Provide the [x, y] coordinate of the cell's center where the given text is located.  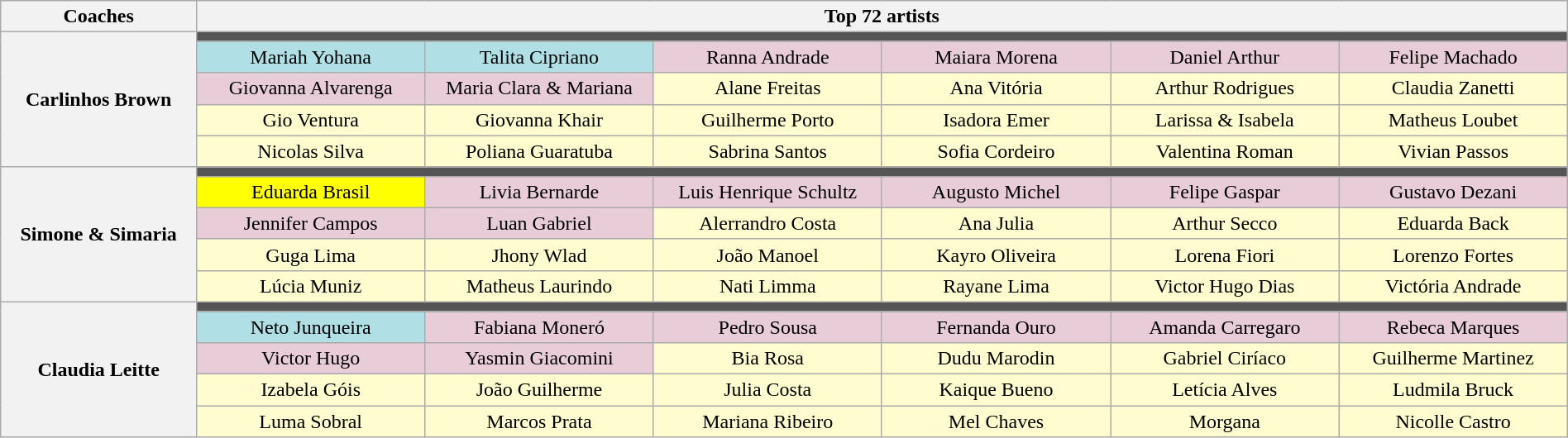
Rayane Lima [996, 286]
Dudu Marodin [996, 359]
Neto Junqueira [311, 326]
Letícia Alves [1225, 390]
Julia Costa [767, 390]
Top 72 artists [882, 17]
Kayro Oliveira [996, 255]
Victor Hugo Dias [1225, 286]
Augusto Michel [996, 192]
Sabrina Santos [767, 151]
Ana Julia [996, 223]
Valentina Roman [1225, 151]
Arthur Rodrigues [1225, 88]
Marcos Prata [539, 421]
Isadora Emer [996, 120]
Pedro Sousa [767, 326]
Luan Gabriel [539, 223]
Nati Limma [767, 286]
Matheus Laurindo [539, 286]
Luis Henrique Schultz [767, 192]
Livia Bernarde [539, 192]
Giovanna Alvarenga [311, 88]
João Manoel [767, 255]
Maiara Morena [996, 57]
Kaique Bueno [996, 390]
Nicolle Castro [1453, 421]
Eduarda Brasil [311, 192]
Gabriel Ciríaco [1225, 359]
Luma Sobral [311, 421]
Guga Lima [311, 255]
Claudia Leitte [99, 369]
Morgana [1225, 421]
Daniel Arthur [1225, 57]
Sofia Cordeiro [996, 151]
Lorenzo Fortes [1453, 255]
Gio Ventura [311, 120]
Talita Cipriano [539, 57]
Ana Vitória [996, 88]
Felipe Machado [1453, 57]
Bia Rosa [767, 359]
Gustavo Dezani [1453, 192]
Ranna Andrade [767, 57]
Ludmila Bruck [1453, 390]
Lorena Fiori [1225, 255]
Nicolas Silva [311, 151]
Guilherme Martinez [1453, 359]
Coaches [99, 17]
Jhony Wlad [539, 255]
Eduarda Back [1453, 223]
Larissa & Isabela [1225, 120]
Fernanda Ouro [996, 326]
Mariah Yohana [311, 57]
Izabela Góis [311, 390]
Arthur Secco [1225, 223]
Lúcia Muniz [311, 286]
Mariana Ribeiro [767, 421]
Simone & Simaria [99, 235]
Alane Freitas [767, 88]
Mel Chaves [996, 421]
Alerrandro Costa [767, 223]
Fabiana Moneró [539, 326]
Maria Clara & Mariana [539, 88]
Amanda Carregaro [1225, 326]
Victória Andrade [1453, 286]
Giovanna Khair [539, 120]
João Guilherme [539, 390]
Guilherme Porto [767, 120]
Felipe Gaspar [1225, 192]
Vivian Passos [1453, 151]
Jennifer Campos [311, 223]
Poliana Guaratuba [539, 151]
Claudia Zanetti [1453, 88]
Rebeca Marques [1453, 326]
Yasmin Giacomini [539, 359]
Victor Hugo [311, 359]
Carlinhos Brown [99, 99]
Matheus Loubet [1453, 120]
